Determine the (X, Y) coordinate at the center of the cell enclosing the given text.  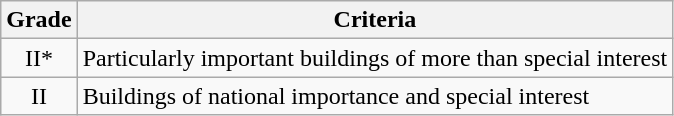
Particularly important buildings of more than special interest (375, 58)
Grade (39, 20)
Criteria (375, 20)
II* (39, 58)
Buildings of national importance and special interest (375, 96)
II (39, 96)
